Identify which cell holds the provided text, then report its [x, y] central coordinate. 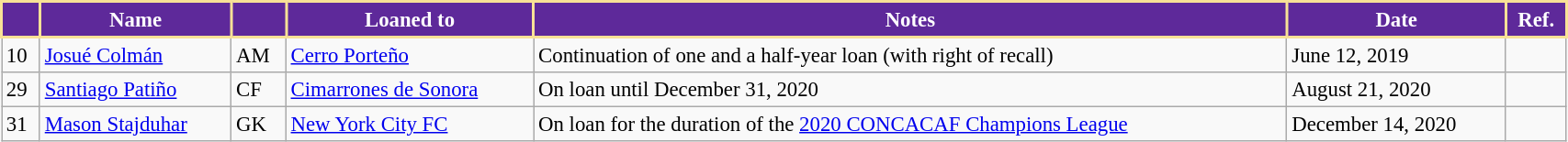
Date [1396, 20]
Mason Stajduhar [135, 125]
Josué Colmán [135, 55]
Santiago Patiño [135, 90]
AM [259, 55]
Loaned to [410, 20]
Ref. [1536, 20]
Name [135, 20]
GK [259, 125]
Continuation of one and a half-year loan (with right of recall) [910, 55]
29 [21, 90]
On loan until December 31, 2020 [910, 90]
31 [21, 125]
Cimarrones de Sonora [410, 90]
Notes [910, 20]
On loan for the duration of the 2020 CONCACAF Champions League [910, 125]
June 12, 2019 [1396, 55]
Cerro Porteño [410, 55]
10 [21, 55]
New York City FC [410, 125]
December 14, 2020 [1396, 125]
August 21, 2020 [1396, 90]
CF [259, 90]
